For the text-containing cell, return its midpoint in (x, y) coordinate format. 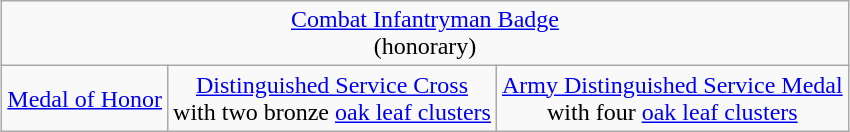
Medal of Honor (85, 98)
Army Distinguished Service Medalwith four oak leaf clusters (672, 98)
Combat Infantryman Badge(honorary) (425, 34)
Distinguished Service Crosswith two bronze oak leaf clusters (332, 98)
